Extract the (X, Y) coordinate from the center of the cell holding the provided text.  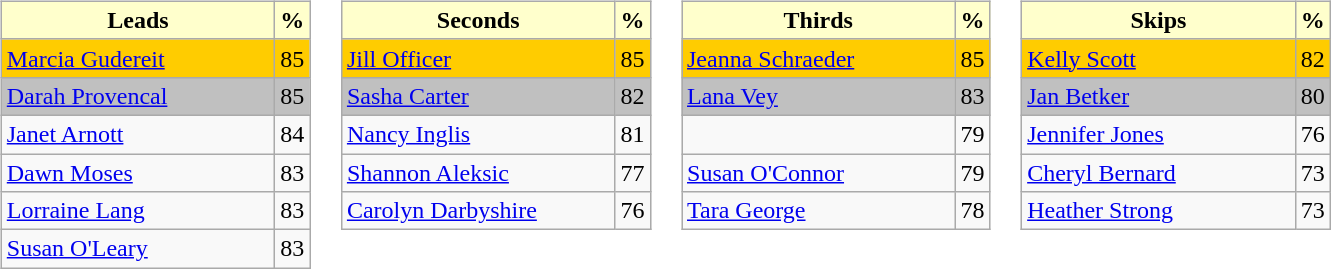
Susan O'Leary (138, 249)
78 (972, 211)
Jennifer Jones (1159, 134)
Shannon Aleksic (478, 173)
Sasha Carter (478, 96)
80 (1312, 96)
84 (292, 134)
Jeanna Schraeder (819, 58)
77 (632, 173)
Leads (138, 20)
Carolyn Darbyshire (478, 211)
Seconds (478, 20)
Kelly Scott (1159, 58)
Tara George (819, 211)
Janet Arnott (138, 134)
Lorraine Lang (138, 211)
Cheryl Bernard (1159, 173)
81 (632, 134)
Nancy Inglis (478, 134)
Skips (1159, 20)
Marcia Gudereit (138, 58)
Jill Officer (478, 58)
Darah Provencal (138, 96)
Lana Vey (819, 96)
Jan Betker (1159, 96)
Dawn Moses (138, 173)
Heather Strong (1159, 211)
Susan O'Connor (819, 173)
Thirds (819, 20)
